Return (x, y) of the center of cell containing provided text 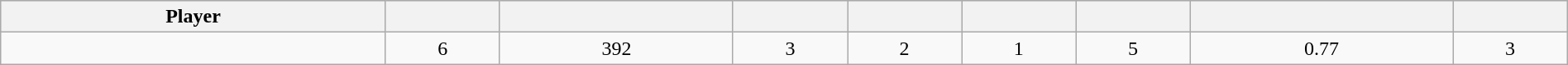
1 (1019, 48)
2 (905, 48)
392 (616, 48)
6 (442, 48)
5 (1133, 48)
0.77 (1322, 48)
Player (194, 17)
